Detect which cell encompasses the target text, then output its (X, Y) center coordinate. 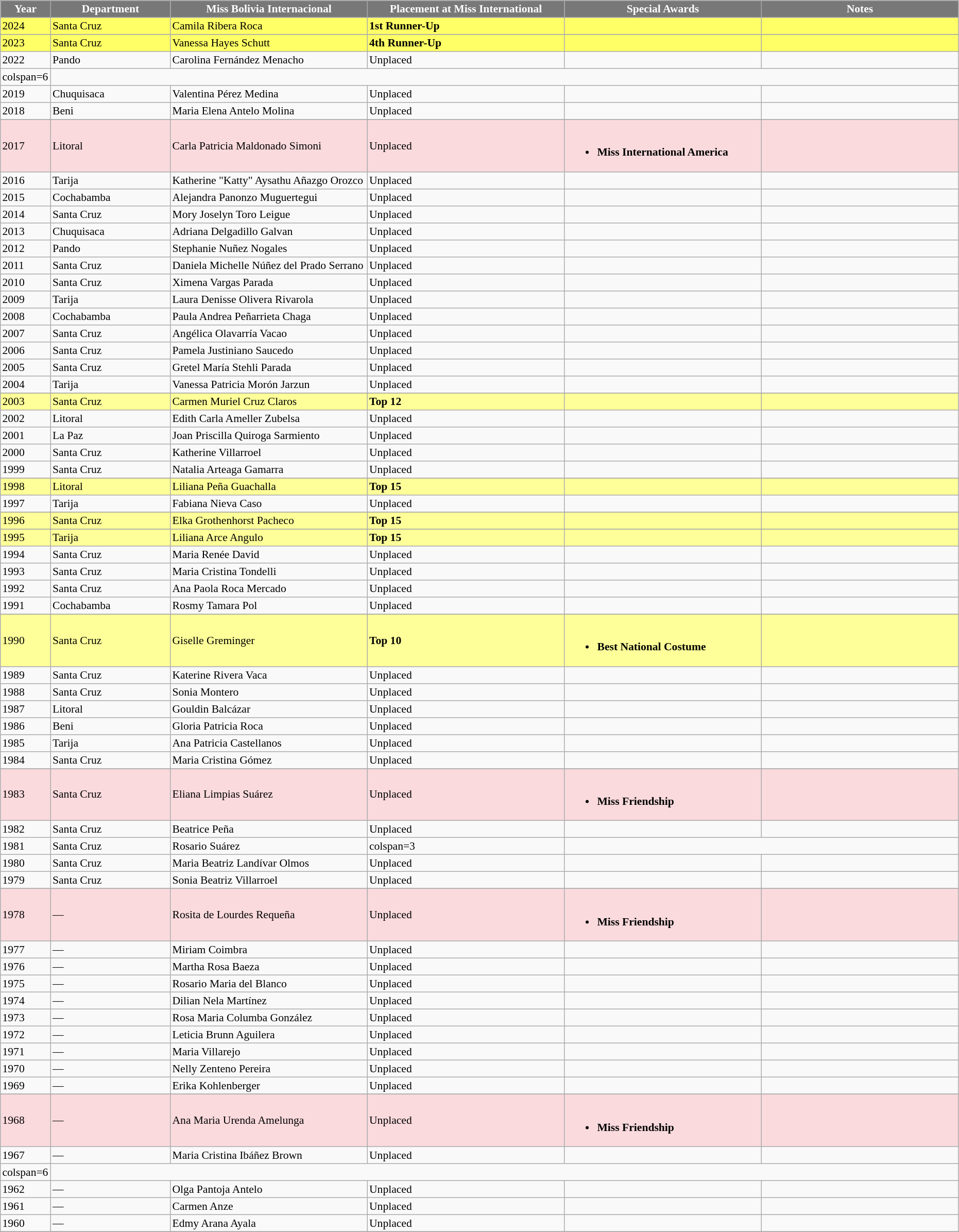
1974 (26, 1001)
1981 (26, 846)
colspan=3 (466, 846)
1988 (26, 691)
1971 (26, 1051)
Stephanie Nuñez Nogales (269, 248)
La Paz (110, 435)
Miriam Coimbra (269, 949)
2004 (26, 384)
Sonia Beatriz Villarroel (269, 880)
Special Awards (663, 9)
Giselle Greminger (269, 640)
1979 (26, 880)
2022 (26, 60)
1984 (26, 760)
2012 (26, 248)
1994 (26, 554)
Martha Rosa Baeza (269, 967)
Carla Patricia Maldonado Simoni (269, 146)
2023 (26, 43)
2003 (26, 401)
1997 (26, 503)
Joan Priscilla Quiroga Sarmiento (269, 435)
2001 (26, 435)
1986 (26, 725)
2005 (26, 367)
2024 (26, 26)
Maria Villarejo (269, 1051)
Gouldin Balcázar (269, 709)
1977 (26, 949)
Rosario Suárez (269, 846)
2010 (26, 282)
Dilian Nela Martínez (269, 1001)
1980 (26, 864)
Angélica Olavarría Vacao (269, 333)
1976 (26, 967)
2017 (26, 146)
Placement at Miss International (466, 9)
1992 (26, 588)
Eliana Limpias Suárez (269, 795)
1967 (26, 1155)
Camila Ribera Roca (269, 26)
Fabiana Nieva Caso (269, 503)
1962 (26, 1189)
Rosario Maria del Blanco (269, 983)
1st Runner-Up (466, 26)
2019 (26, 94)
Rosmy Tamara Pol (269, 605)
1999 (26, 469)
Katherine Villarroel (269, 452)
Sonia Montero (269, 691)
Vanessa Patricia Morón Jarzun (269, 384)
Paula Andrea Peñarrieta Chaga (269, 316)
Maria Beatriz Landívar Olmos (269, 864)
1969 (26, 1085)
1995 (26, 537)
2002 (26, 418)
Department (110, 9)
Beatrice Peña (269, 830)
Top 10 (466, 640)
1972 (26, 1035)
1985 (26, 743)
2006 (26, 350)
2014 (26, 214)
Elka Grothenhorst Pacheco (269, 520)
2008 (26, 316)
Maria Cristina Ibáñez Brown (269, 1155)
2000 (26, 452)
Carolina Fernández Menacho (269, 60)
Gretel María Stehli Parada (269, 367)
1983 (26, 795)
Year (26, 9)
Laura Denisse Olivera Rivarola (269, 299)
Nelly Zenteno Pereira (269, 1069)
1973 (26, 1017)
4th Runner-Up (466, 43)
Pamela Justiniano Saucedo (269, 350)
1990 (26, 640)
Rosa Maria Columba González (269, 1017)
Notes (860, 9)
2016 (26, 180)
1991 (26, 605)
2018 (26, 111)
Carmen Muriel Cruz Claros (269, 401)
Katherine "Katty" Aysathu Añazgo Orozco (269, 180)
1968 (26, 1120)
2011 (26, 265)
Liliana Peña Guachalla (269, 486)
Best National Costume (663, 640)
1960 (26, 1223)
Miss International America (663, 146)
2015 (26, 197)
Leticia Brunn Aguilera (269, 1035)
Top 12 (466, 401)
Daniela Michelle Núñez del Prado Serrano (269, 265)
1987 (26, 709)
Rosita de Lourdes Requeña (269, 915)
Edith Carla Ameller Zubelsa (269, 418)
1961 (26, 1206)
1982 (26, 830)
Maria Renée David (269, 554)
Maria Cristina Tondelli (269, 571)
Gloria Patricia Roca (269, 725)
Ana Patricia Castellanos (269, 743)
1996 (26, 520)
Ana Paola Roca Mercado (269, 588)
1975 (26, 983)
Mory Joselyn Toro Leigue (269, 214)
Adriana Delgadillo Galvan (269, 231)
Liliana Arce Angulo (269, 537)
1998 (26, 486)
Maria Cristina Gómez (269, 760)
2013 (26, 231)
Ana Maria Urenda Amelunga (269, 1120)
Olga Pantoja Antelo (269, 1189)
Edmy Arana Ayala (269, 1223)
Carmen Anze (269, 1206)
Katerine Rivera Vaca (269, 675)
1989 (26, 675)
2007 (26, 333)
Erika Kohlenberger (269, 1085)
Maria Elena Antelo Molina (269, 111)
Ximena Vargas Parada (269, 282)
Vanessa Hayes Schutt (269, 43)
1978 (26, 915)
1993 (26, 571)
Miss Bolivia Internacional (269, 9)
Natalia Arteaga Gamarra (269, 469)
Alejandra Panonzo Muguertegui (269, 197)
2009 (26, 299)
Valentina Pérez Medina (269, 94)
1970 (26, 1069)
